Extract the (X, Y) coordinate from the center of the cell holding the provided text.  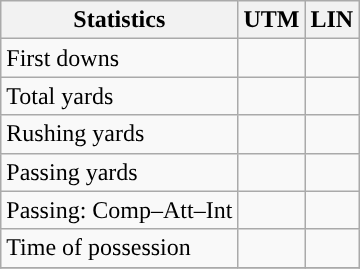
Statistics (120, 20)
First downs (120, 58)
Total yards (120, 96)
Passing yards (120, 172)
LIN (332, 20)
Rushing yards (120, 134)
Passing: Comp–Att–Int (120, 210)
Time of possession (120, 248)
UTM (272, 20)
